Search for the cell housing the specified text and yield its [x, y] center coordinate. 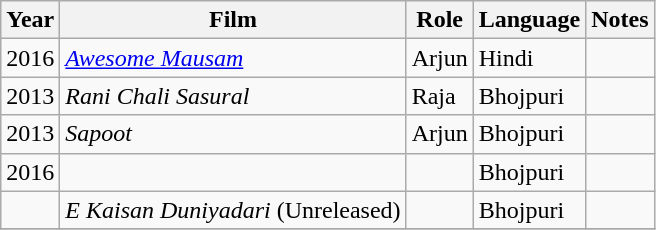
Awesome Mausam [233, 58]
Role [440, 20]
Notes [620, 20]
Language [529, 20]
Rani Chali Sasural [233, 96]
Film [233, 20]
Raja [440, 96]
Hindi [529, 58]
Year [30, 20]
E Kaisan Duniyadari (Unreleased) [233, 210]
Sapoot [233, 134]
